Detect which cell encompasses the target text, then output its [X, Y] center coordinate. 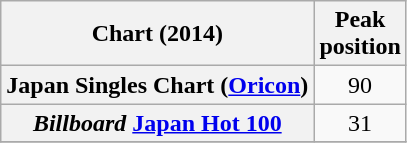
31 [360, 123]
Peakposition [360, 34]
Billboard Japan Hot 100 [158, 123]
90 [360, 85]
Japan Singles Chart (Oricon) [158, 85]
Chart (2014) [158, 34]
